Output the [x, y] coordinate of the center of the cell containing the given text.  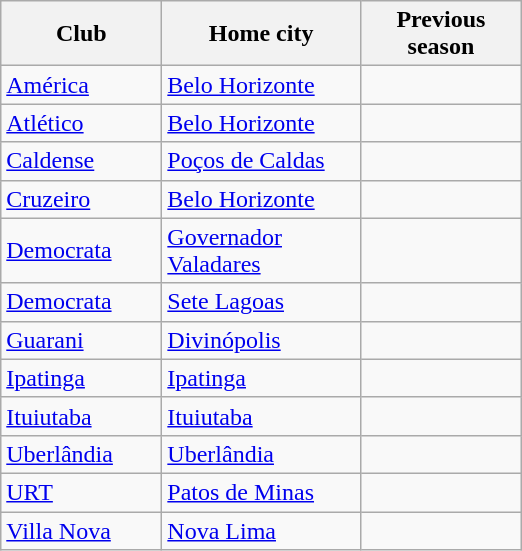
URT [82, 492]
Poços de Caldas [262, 161]
América [82, 85]
Cruzeiro [82, 199]
Sete Lagoas [262, 302]
Home city [262, 34]
Divinópolis [262, 340]
Caldense [82, 161]
Previous season [440, 34]
Club [82, 34]
Nova Lima [262, 531]
Atlético [82, 123]
Villa Nova [82, 531]
Patos de Minas [262, 492]
Guarani [82, 340]
Governador Valadares [262, 250]
